From the cell containing the given text, extract its center point as [x, y] coordinate. 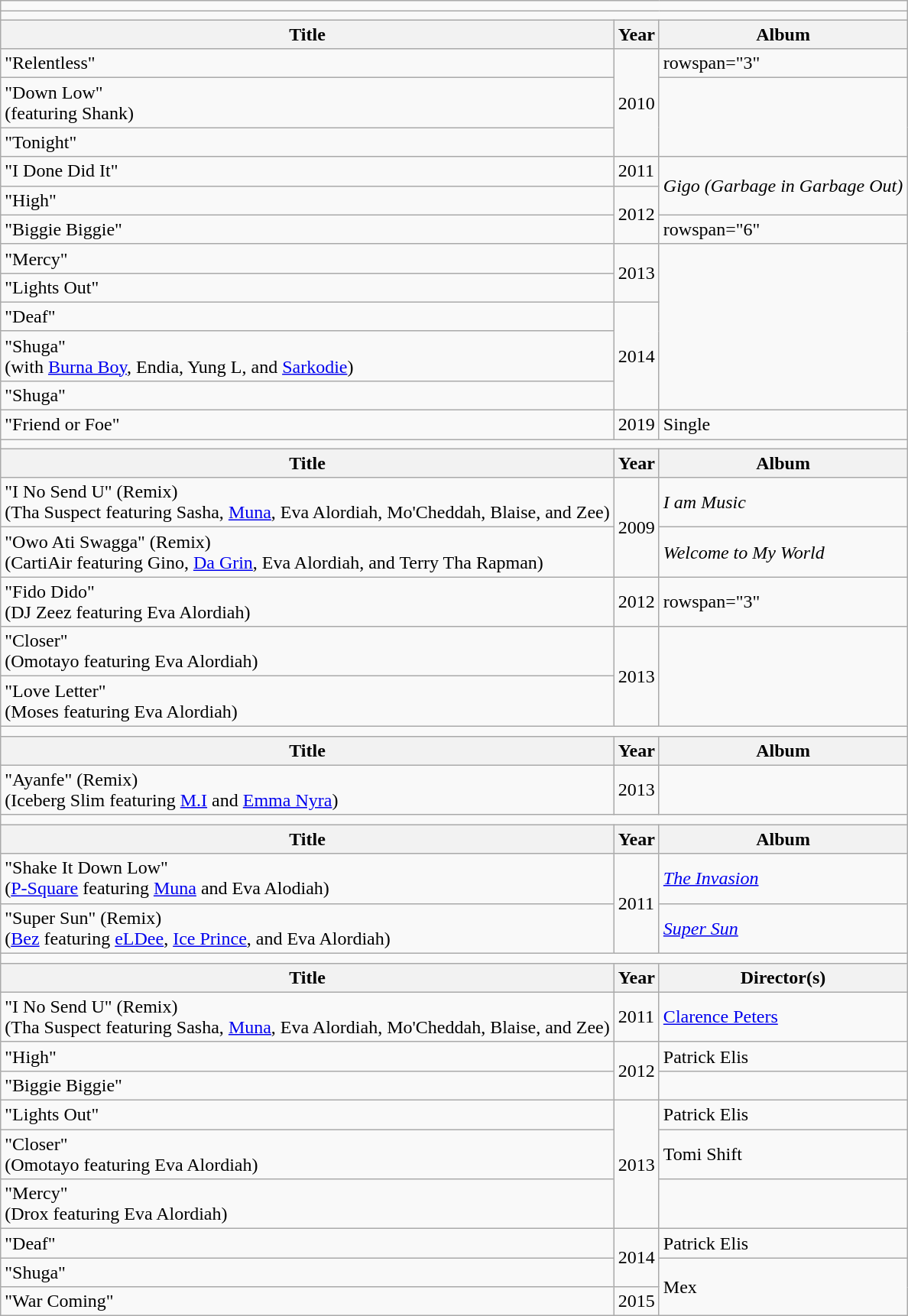
"Tonight" [307, 142]
2019 [636, 425]
Welcome to My World [783, 552]
"Ayanfe" (Remix) (Iceberg Slim featuring M.I and Emma Nyra) [307, 790]
Director(s) [783, 977]
2015 [636, 1301]
Gigo (Garbage in Garbage Out) [783, 186]
2009 [636, 527]
I am Music [783, 503]
"Mercy" [307, 258]
Tomi Shift [783, 1154]
"Down Low" (featuring Shank) [307, 102]
"Love Letter" (Moses featuring Eva Alordiah) [307, 702]
"Relentless" [307, 63]
"War Coming" [307, 1301]
Single [783, 425]
"Owo Ati Swagga" (Remix) (CartiAir featuring Gino, Da Grin, Eva Alordiah, and Terry Tha Rapman) [307, 552]
"Shake It Down Low" (P-Square featuring Muna and Eva Alodiah) [307, 879]
"I Done Did It" [307, 171]
"Super Sun" (Remix) (Bez featuring eLDee, Ice Prince, and Eva Alordiah) [307, 928]
"Fido Dido" (DJ Zeez featuring Eva Alordiah) [307, 602]
"Mercy" (Drox featuring Eva Alordiah) [307, 1204]
Super Sun [783, 928]
2010 [636, 102]
Clarence Peters [783, 1016]
The Invasion [783, 879]
"Shuga" (with Burna Boy, Endia, Yung L, and Sarkodie) [307, 356]
Mex [783, 1287]
"Friend or Foe" [307, 425]
rowspan="6" [783, 229]
